From the cell containing the given text, extract its center point as (X, Y) coordinate. 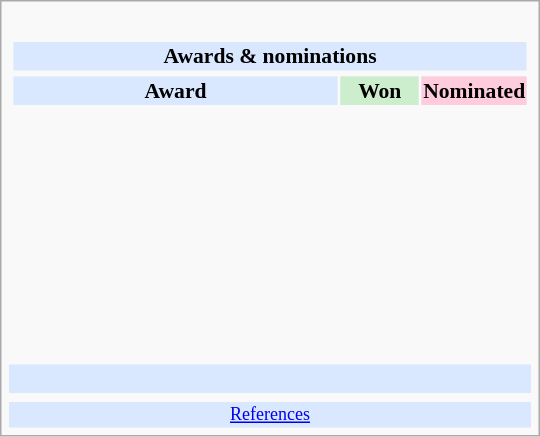
Award (175, 90)
Awards & nominations Award Won Nominated (270, 187)
Awards & nominations (270, 56)
Won (380, 90)
References (270, 415)
Nominated (474, 90)
